Capture the cell that displays the provided text and extract its [x, y] central coordinate. 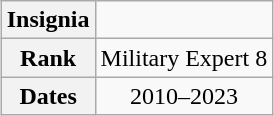
Dates [48, 96]
Rank [48, 58]
2010–2023 [184, 96]
Insignia [48, 20]
Military Expert 8 [184, 58]
